Search for the cell housing the specified text and yield its (x, y) center coordinate. 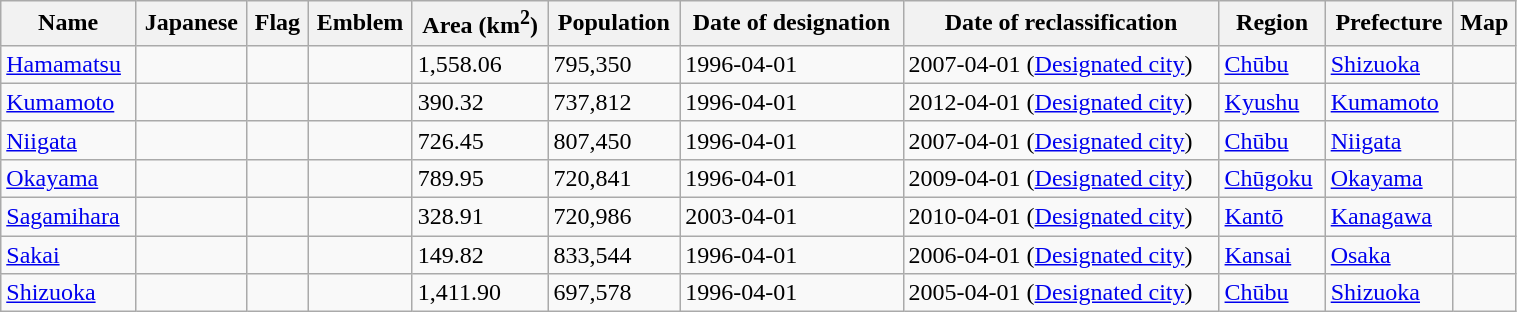
2009-04-01 (Designated city) (1061, 178)
Date of designation (792, 24)
328.91 (480, 217)
Emblem (360, 24)
Name (68, 24)
697,578 (614, 293)
Region (1272, 24)
2010-04-01 (Designated city) (1061, 217)
Kyushu (1272, 102)
2003-04-01 (792, 217)
807,450 (614, 140)
390.32 (480, 102)
Japanese (191, 24)
2012-04-01 (Designated city) (1061, 102)
Kantō (1272, 217)
2006-04-01 (Designated city) (1061, 255)
Flag (277, 24)
833,544 (614, 255)
726.45 (480, 140)
Date of reclassification (1061, 24)
Kansai (1272, 255)
1,411.90 (480, 293)
Map (1484, 24)
789.95 (480, 178)
2005-04-01 (Designated city) (1061, 293)
Area (km2) (480, 24)
Population (614, 24)
720,986 (614, 217)
720,841 (614, 178)
Sakai (68, 255)
Kanagawa (1389, 217)
Chūgoku (1272, 178)
Hamamatsu (68, 64)
149.82 (480, 255)
795,350 (614, 64)
Sagamihara (68, 217)
1,558.06 (480, 64)
Prefecture (1389, 24)
Osaka (1389, 255)
737,812 (614, 102)
